Determine the [x, y] coordinate at the center of the cell enclosing the given text.  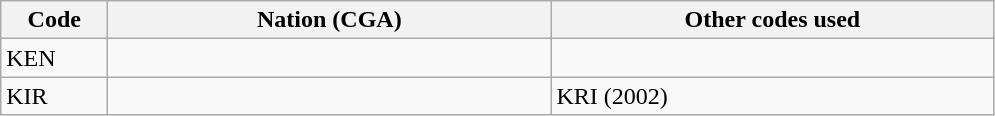
KRI (2002) [772, 96]
Nation (CGA) [330, 20]
KEN [54, 58]
Code [54, 20]
Other codes used [772, 20]
KIR [54, 96]
